Locate the cell with the specified text and output its (x, y) center coordinate. 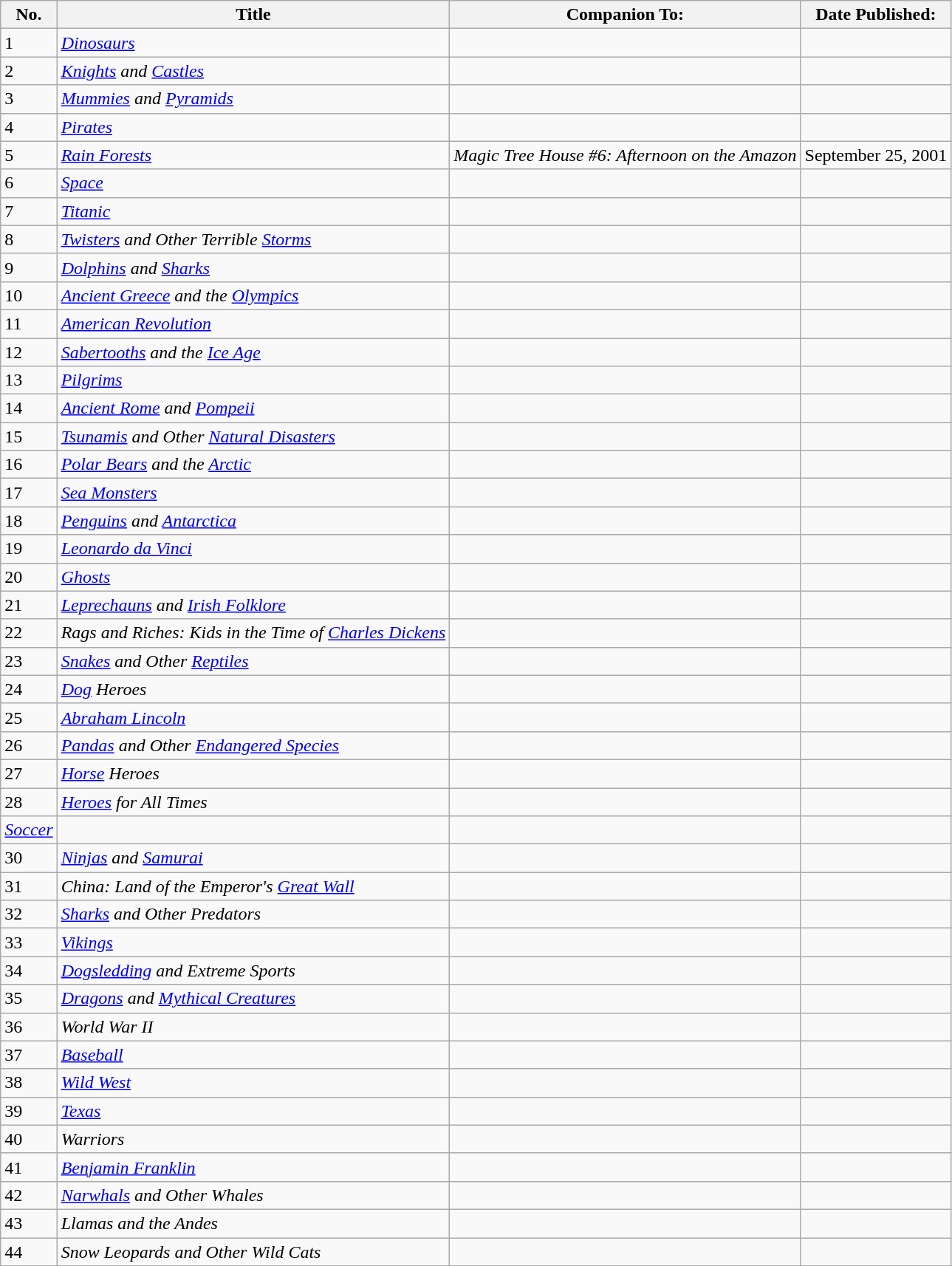
Leprechauns and Irish Folklore (253, 605)
30 (29, 858)
Knights and Castles (253, 71)
Llamas and the Andes (253, 1223)
1 (29, 43)
Title (253, 15)
Date Published: (876, 15)
35 (29, 999)
Warriors (253, 1139)
14 (29, 408)
7 (29, 211)
24 (29, 689)
8 (29, 239)
42 (29, 1195)
25 (29, 717)
27 (29, 773)
Benjamin Franklin (253, 1167)
5 (29, 155)
31 (29, 886)
18 (29, 521)
Narwhals and Other Whales (253, 1195)
38 (29, 1083)
12 (29, 352)
World War II (253, 1027)
Soccer (29, 830)
13 (29, 380)
Ancient Greece and the Olympics (253, 295)
Wild West (253, 1083)
Rain Forests (253, 155)
Texas (253, 1111)
26 (29, 745)
Abraham Lincoln (253, 717)
Polar Bears and the Arctic (253, 465)
Companion To: (625, 15)
Dolphins and Sharks (253, 267)
Twisters and Other Terrible Storms (253, 239)
41 (29, 1167)
Dragons and Mythical Creatures (253, 999)
Titanic (253, 211)
Mummies and Pyramids (253, 99)
Dog Heroes (253, 689)
Sabertooths and the Ice Age (253, 352)
Tsunamis and Other Natural Disasters (253, 437)
Snakes and Other Reptiles (253, 661)
September 25, 2001 (876, 155)
Ancient Rome and Pompeii (253, 408)
4 (29, 127)
44 (29, 1252)
Dogsledding and Extreme Sports (253, 971)
Heroes for All Times (253, 801)
Penguins and Antarctica (253, 521)
21 (29, 605)
Sea Monsters (253, 493)
23 (29, 661)
3 (29, 99)
20 (29, 577)
32 (29, 914)
19 (29, 549)
36 (29, 1027)
Space (253, 183)
33 (29, 942)
Pandas and Other Endangered Species (253, 745)
Pilgrims (253, 380)
Pirates (253, 127)
37 (29, 1055)
Snow Leopards and Other Wild Cats (253, 1252)
Leonardo da Vinci (253, 549)
11 (29, 324)
15 (29, 437)
Sharks and Other Predators (253, 914)
43 (29, 1223)
9 (29, 267)
Baseball (253, 1055)
39 (29, 1111)
Rags and Riches: Kids in the Time of Charles Dickens (253, 633)
28 (29, 801)
17 (29, 493)
Dinosaurs (253, 43)
2 (29, 71)
Horse Heroes (253, 773)
16 (29, 465)
Magic Tree House #6: Afternoon on the Amazon (625, 155)
China: Land of the Emperor's Great Wall (253, 886)
American Revolution (253, 324)
34 (29, 971)
Ghosts (253, 577)
Ninjas and Samurai (253, 858)
Vikings (253, 942)
22 (29, 633)
10 (29, 295)
40 (29, 1139)
No. (29, 15)
6 (29, 183)
